Locate the cell with the specified text and output its (x, y) center coordinate. 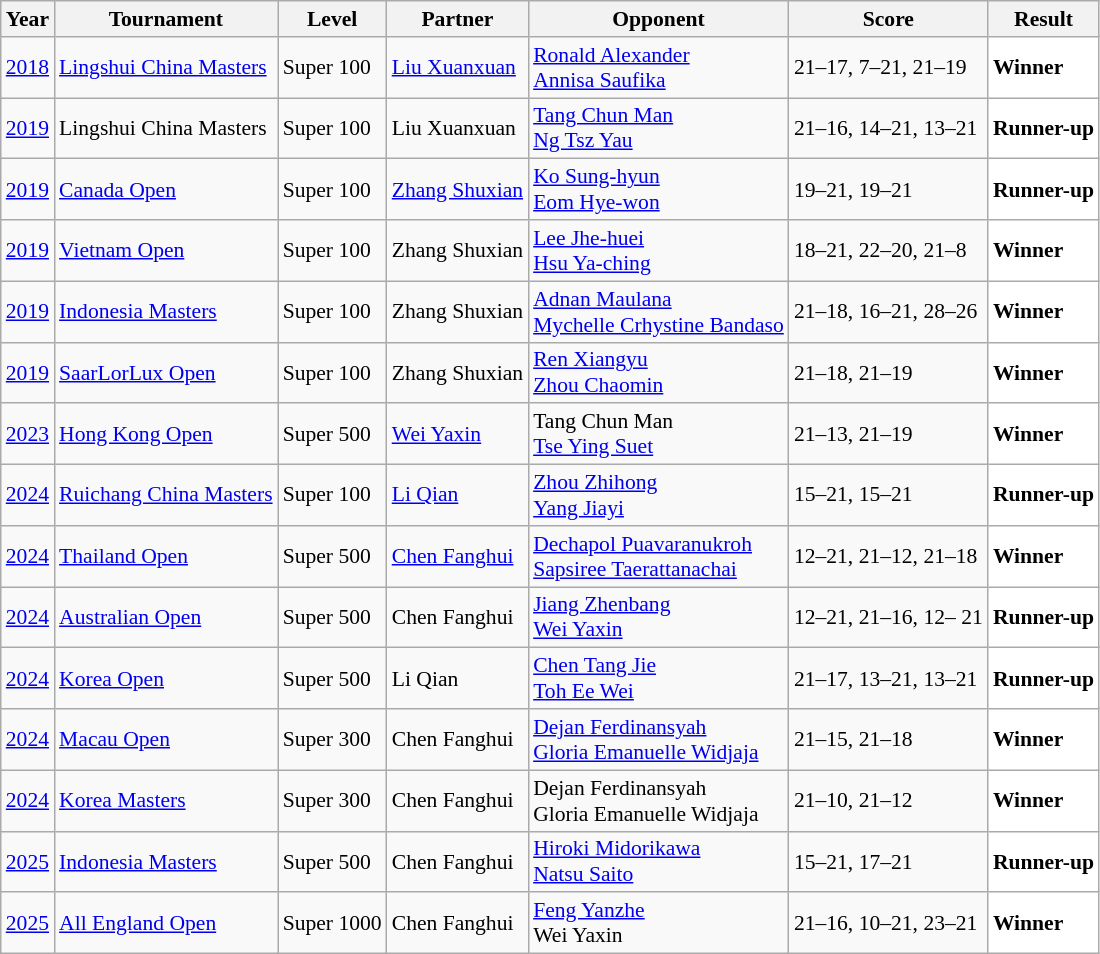
21–15, 21–18 (888, 740)
Partner (458, 19)
Tournament (166, 19)
Result (1044, 19)
Chen Tang Jie Toh Ee Wei (658, 678)
21–10, 21–12 (888, 800)
Score (888, 19)
Wei Yaxin (458, 434)
Dechapol Puavaranukroh Sapsiree Taerattanachai (658, 556)
21–16, 10–21, 23–21 (888, 924)
Level (332, 19)
Year (28, 19)
Vietnam Open (166, 250)
Adnan Maulana Mychelle Crhystine Bandaso (658, 312)
21–18, 16–21, 28–26 (888, 312)
21–17, 13–21, 13–21 (888, 678)
21–13, 21–19 (888, 434)
Korea Open (166, 678)
21–18, 21–19 (888, 372)
19–21, 19–21 (888, 190)
Super 1000 (332, 924)
Thailand Open (166, 556)
Ronald Alexander Annisa Saufika (658, 68)
SaarLorLux Open (166, 372)
15–21, 17–21 (888, 862)
Hong Kong Open (166, 434)
Hiroki Midorikawa Natsu Saito (658, 862)
Ko Sung-hyun Eom Hye-won (658, 190)
Macau Open (166, 740)
21–17, 7–21, 21–19 (888, 68)
Ren Xiangyu Zhou Chaomin (658, 372)
12–21, 21–12, 21–18 (888, 556)
Zhou Zhihong Yang Jiayi (658, 496)
Tang Chun Man Tse Ying Suet (658, 434)
Ruichang China Masters (166, 496)
Opponent (658, 19)
Jiang Zhenbang Wei Yaxin (658, 618)
12–21, 21–16, 12– 21 (888, 618)
All England Open (166, 924)
Australian Open (166, 618)
2023 (28, 434)
Korea Masters (166, 800)
2018 (28, 68)
Lee Jhe-huei Hsu Ya-ching (658, 250)
21–16, 14–21, 13–21 (888, 128)
Feng Yanzhe Wei Yaxin (658, 924)
15–21, 15–21 (888, 496)
Canada Open (166, 190)
Tang Chun Man Ng Tsz Yau (658, 128)
18–21, 22–20, 21–8 (888, 250)
